From the cell containing the given text, extract its center point as (X, Y) coordinate. 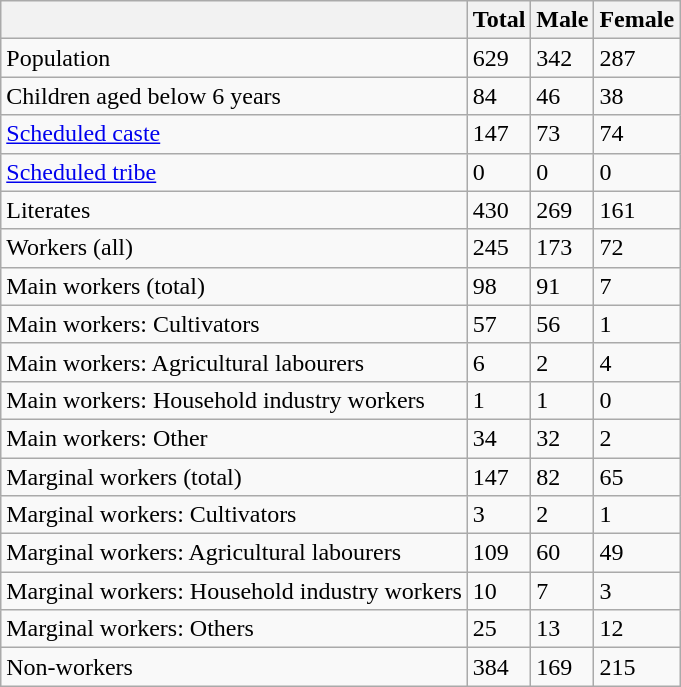
109 (499, 553)
60 (562, 553)
Marginal workers: Cultivators (234, 515)
Main workers (total) (234, 286)
Population (234, 58)
269 (562, 210)
342 (562, 58)
Marginal workers: Household industry workers (234, 591)
38 (637, 96)
72 (637, 248)
Literates (234, 210)
34 (499, 438)
430 (499, 210)
Main workers: Agricultural labourers (234, 362)
46 (562, 96)
Main workers: Household industry workers (234, 400)
32 (562, 438)
Children aged below 6 years (234, 96)
65 (637, 477)
57 (499, 324)
287 (637, 58)
Marginal workers (total) (234, 477)
84 (499, 96)
73 (562, 134)
Scheduled caste (234, 134)
91 (562, 286)
Main workers: Other (234, 438)
13 (562, 629)
Workers (all) (234, 248)
10 (499, 591)
56 (562, 324)
161 (637, 210)
49 (637, 553)
169 (562, 667)
12 (637, 629)
384 (499, 667)
629 (499, 58)
Marginal workers: Agricultural labourers (234, 553)
Non-workers (234, 667)
4 (637, 362)
Female (637, 20)
Marginal workers: Others (234, 629)
215 (637, 667)
Male (562, 20)
Main workers: Cultivators (234, 324)
25 (499, 629)
Scheduled tribe (234, 172)
245 (499, 248)
Total (499, 20)
98 (499, 286)
173 (562, 248)
6 (499, 362)
82 (562, 477)
74 (637, 134)
